Locate the cell with the specified text and output its (X, Y) center coordinate. 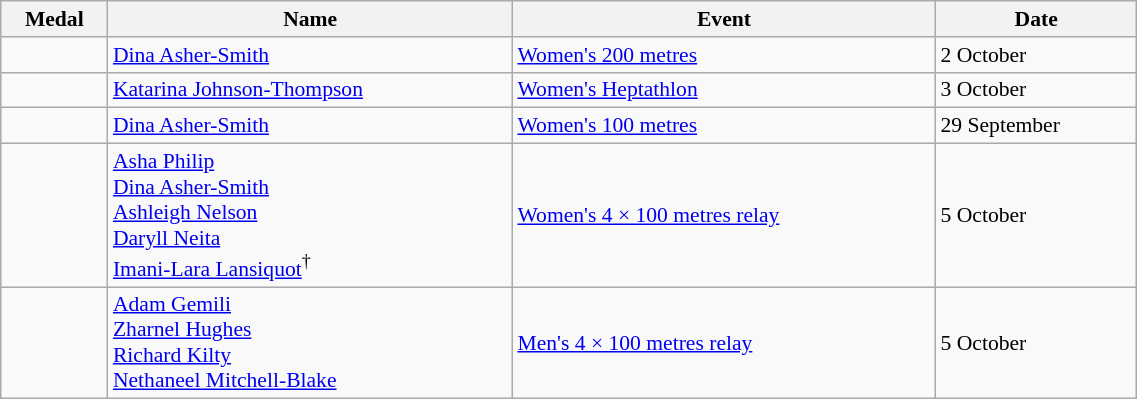
Women's 100 metres (724, 126)
Women's 4 × 100 metres relay (724, 216)
Adam GemiliZharnel HughesRichard KiltyNethaneel Mitchell-Blake (310, 343)
Katarina Johnson-Thompson (310, 90)
Asha PhilipDina Asher-SmithAshleigh NelsonDaryll NeitaImani-Lara Lansiquot† (310, 216)
Date (1036, 19)
2 October (1036, 55)
Medal (54, 19)
Women's Heptathlon (724, 90)
Women's 200 metres (724, 55)
Men's 4 × 100 metres relay (724, 343)
Name (310, 19)
29 September (1036, 126)
Event (724, 19)
3 October (1036, 90)
